Locate the cell with the specified text and output its [x, y] center coordinate. 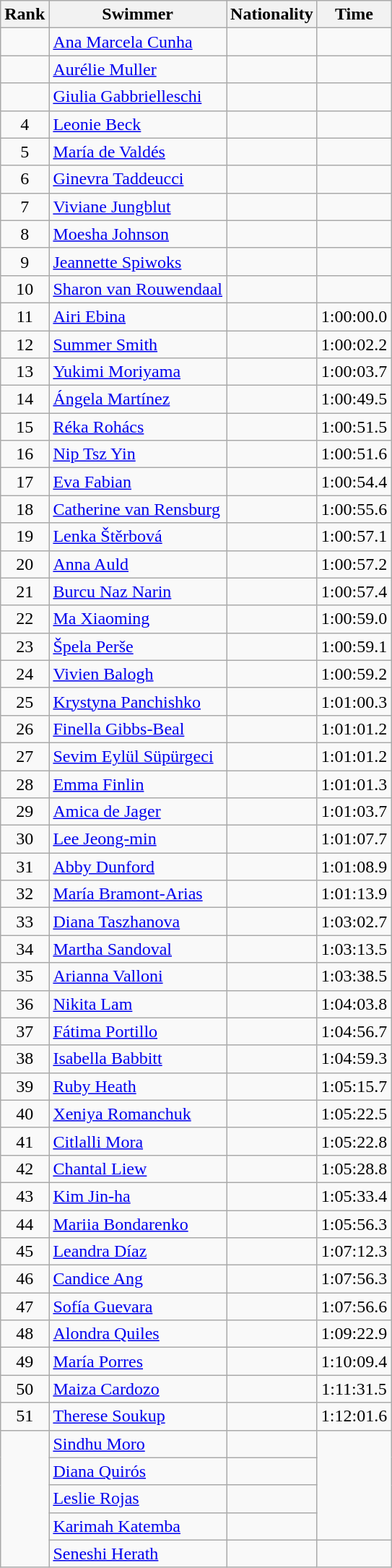
Yukimi Moriyama [138, 372]
25 [25, 701]
Seneshi Herath [138, 1554]
48 [25, 1334]
1:09:22.9 [354, 1334]
Maiza Cardozo [138, 1389]
33 [25, 922]
Xeniya Romanchuk [138, 1114]
1:00:03.7 [354, 372]
1:05:56.3 [354, 1224]
Karimah Katemba [138, 1526]
Mariia Bondarenko [138, 1224]
22 [25, 619]
Arianna Valloni [138, 976]
45 [25, 1252]
14 [25, 399]
Ruby Heath [138, 1086]
1:01:00.3 [354, 701]
Time [354, 14]
1:00:59.0 [354, 619]
Giulia Gabbrielleschi [138, 97]
1:11:31.5 [354, 1389]
Moesha Johnson [138, 234]
13 [25, 372]
María de Valdés [138, 152]
1:07:56.3 [354, 1279]
Isabella Babbitt [138, 1059]
1:04:56.7 [354, 1031]
Lenka Štěrbová [138, 537]
1:07:56.6 [354, 1307]
8 [25, 234]
36 [25, 1004]
Sharon van Rouwendaal [138, 289]
Vivien Balogh [138, 674]
1:01:07.7 [354, 839]
Candice Ang [138, 1279]
30 [25, 839]
49 [25, 1361]
1:00:49.5 [354, 399]
Therese Soukup [138, 1416]
1:05:15.7 [354, 1086]
34 [25, 949]
5 [25, 152]
7 [25, 207]
Kim Jin-ha [138, 1196]
Jeannette Spiwoks [138, 261]
44 [25, 1224]
1:12:01.6 [354, 1416]
41 [25, 1141]
Viviane Jungblut [138, 207]
1:00:57.2 [354, 564]
1:00:55.6 [354, 509]
39 [25, 1086]
12 [25, 345]
38 [25, 1059]
Sindhu Moro [138, 1444]
1:05:33.4 [354, 1196]
37 [25, 1031]
1:05:22.8 [354, 1141]
43 [25, 1196]
1:00:59.2 [354, 674]
1:03:13.5 [354, 949]
23 [25, 646]
1:00:54.4 [354, 482]
Réka Rohács [138, 427]
Chantal Liew [138, 1169]
Alondra Quiles [138, 1334]
1:01:01.3 [354, 784]
Finella Gibbs-Beal [138, 729]
1:03:02.7 [354, 922]
46 [25, 1279]
35 [25, 976]
19 [25, 537]
1:00:59.1 [354, 646]
Summer Smith [138, 345]
1:00:02.2 [354, 345]
4 [25, 124]
Leonie Beck [138, 124]
1:00:57.1 [354, 537]
Ma Xiaoming [138, 619]
Ginevra Taddeucci [138, 179]
Anna Auld [138, 564]
47 [25, 1307]
6 [25, 179]
Špela Perše [138, 646]
Rank [25, 14]
18 [25, 509]
32 [25, 894]
42 [25, 1169]
1:01:13.9 [354, 894]
40 [25, 1114]
Diana Quirós [138, 1471]
Abby Dunford [138, 867]
Krystyna Panchishko [138, 701]
Nationality [272, 14]
1:00:00.0 [354, 316]
María Porres [138, 1361]
Burcu Naz Narin [138, 592]
Fátima Portillo [138, 1031]
1:07:12.3 [354, 1252]
1:03:38.5 [354, 976]
Airi Ebina [138, 316]
26 [25, 729]
Ángela Martínez [138, 399]
Sofía Guevara [138, 1307]
28 [25, 784]
Aurélie Muller [138, 69]
31 [25, 867]
Ana Marcela Cunha [138, 42]
Martha Sandoval [138, 949]
Leandra Díaz [138, 1252]
29 [25, 812]
Emma Finlin [138, 784]
María Bramont-Arias [138, 894]
Nip Tsz Yin [138, 454]
1:00:51.6 [354, 454]
Catherine van Rensburg [138, 509]
Nikita Lam [138, 1004]
Diana Taszhanova [138, 922]
1:10:09.4 [354, 1361]
15 [25, 427]
16 [25, 454]
1:01:08.9 [354, 867]
11 [25, 316]
24 [25, 674]
17 [25, 482]
51 [25, 1416]
1:05:22.5 [354, 1114]
1:04:59.3 [354, 1059]
Swimmer [138, 14]
9 [25, 261]
Eva Fabian [138, 482]
1:00:57.4 [354, 592]
1:04:03.8 [354, 1004]
1:05:28.8 [354, 1169]
Leslie Rojas [138, 1499]
27 [25, 756]
50 [25, 1389]
Citlalli Mora [138, 1141]
20 [25, 564]
1:01:03.7 [354, 812]
21 [25, 592]
1:00:51.5 [354, 427]
Amica de Jager [138, 812]
Lee Jeong-min [138, 839]
10 [25, 289]
Sevim Eylül Süpürgeci [138, 756]
